Pinpoint the cell where the given text exists, returning its [x, y] midpoint coordinate. 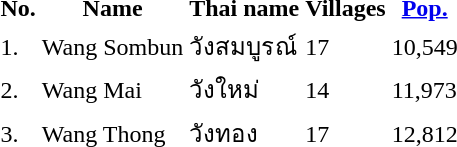
17 [346, 46]
Wang Sombun [112, 46]
วังสมบูรณ์ [244, 46]
Wang Mai [112, 90]
14 [346, 90]
วังใหม่ [244, 90]
